Provide the (x, y) coordinate of the cell's center where the given text is located.  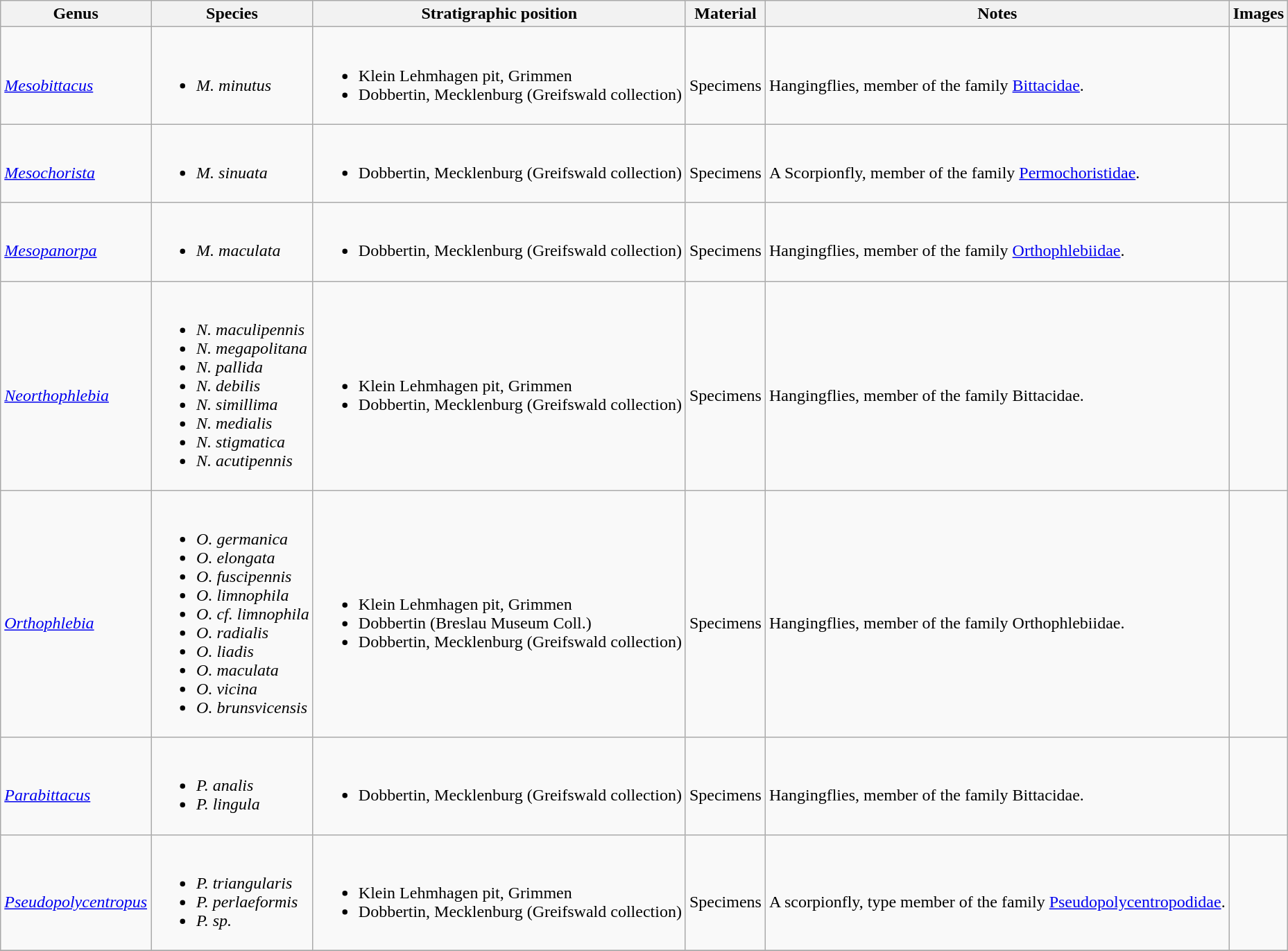
Klein Lehmhagen pit, GrimmenDobbertin (Breslau Museum Coll.)Dobbertin, Mecklenburg (Greifswald collection) (499, 614)
Orthophlebia (76, 614)
Material (725, 14)
Parabittacus (76, 786)
Stratigraphic position (499, 14)
A Scorpionfly, member of the family Permochoristidae. (997, 164)
Species (232, 14)
Notes (997, 14)
Mesopanorpa (76, 241)
Genus (76, 14)
O. germanicaO. elongataO. fuscipennisO. limnophilaO. cf. limnophilaO. radialisO. liadisO. maculataO. vicinaO. brunsvicensis (232, 614)
Mesochorista (76, 164)
M. minutus (232, 76)
P. analisP. lingula (232, 786)
Images (1258, 14)
Mesobittacus (76, 76)
P. triangularisP. perlaeformisP. sp. (232, 892)
N. maculipennisN. megapolitanaN. pallidaN. debilisN. simillimaN. medialisN. stigmaticaN. acutipennis (232, 386)
Pseudopolycentropus (76, 892)
Neorthophlebia (76, 386)
M. maculata (232, 241)
M. sinuata (232, 164)
A scorpionfly, type member of the family Pseudopolycentropodidae. (997, 892)
